Determine the (X, Y) coordinate at the center of the cell enclosing the given text.  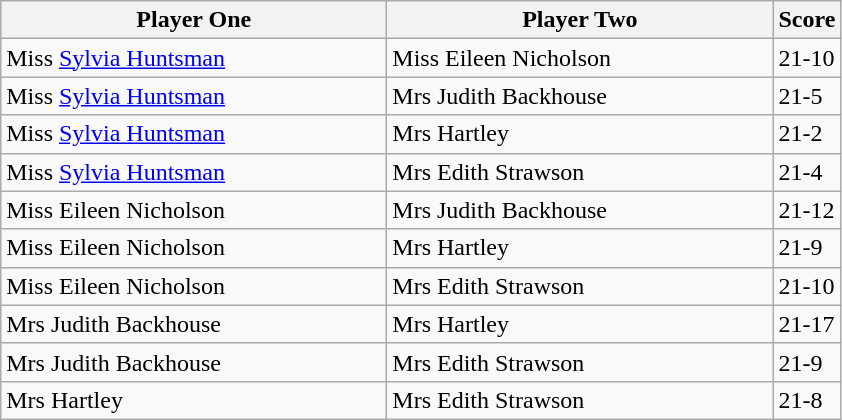
21-2 (807, 134)
21-8 (807, 400)
21-12 (807, 210)
21-4 (807, 172)
Player Two (580, 20)
21-5 (807, 96)
Player One (194, 20)
21-17 (807, 324)
Score (807, 20)
